For the text-containing cell, return its midpoint in (X, Y) coordinate format. 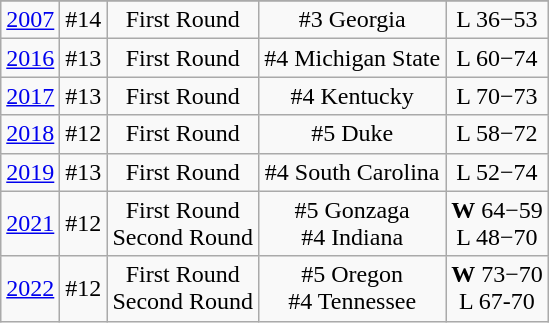
2022 (30, 288)
L 70−73 (498, 96)
W 73−70L 67-70 (498, 288)
#3 Georgia (352, 20)
#5 Oregon #4 Tennessee (352, 288)
2016 (30, 58)
2017 (30, 96)
L 36−53 (498, 20)
L 60−74 (498, 58)
2018 (30, 134)
#14 (84, 20)
#4 Kentucky (352, 96)
#4 South Carolina (352, 172)
2019 (30, 172)
#5 Gonzaga #4 Indiana (352, 224)
L 52−74 (498, 172)
2007 (30, 20)
W 64−59L 48−70 (498, 224)
#4 Michigan State (352, 58)
#5 Duke (352, 134)
2021 (30, 224)
L 58−72 (498, 134)
